Search for the cell housing the specified text and yield its (x, y) center coordinate. 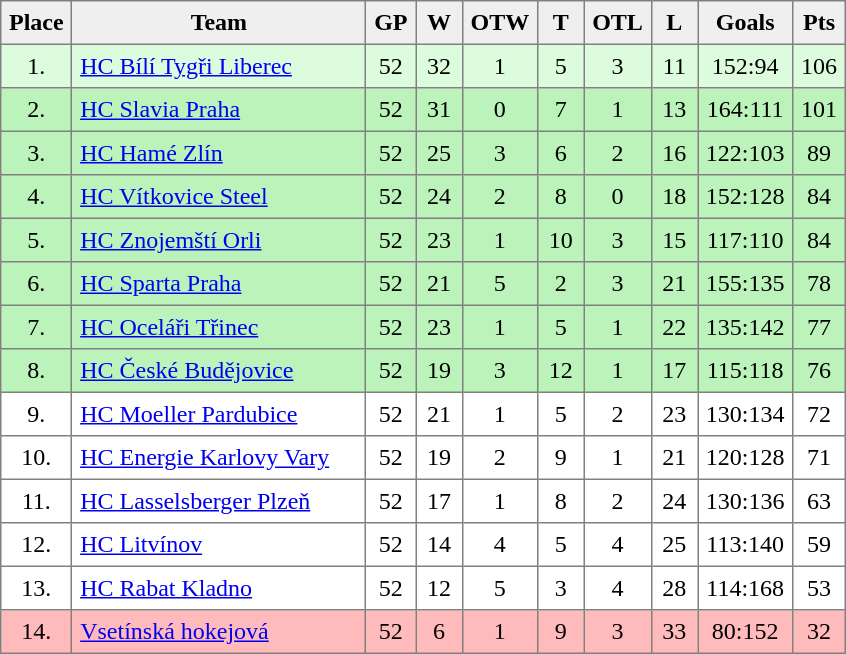
122:103 (746, 153)
HC České Budějovice (219, 371)
HC Oceláři Třinec (219, 327)
HC Bílí Tygři Liberec (219, 66)
1. (36, 66)
71 (819, 458)
HC Moeller Pardubice (219, 414)
HC Rabat Kladno (219, 588)
14. (36, 632)
HC Lasselsberger Plzeň (219, 501)
101 (819, 110)
Pts (819, 23)
8. (36, 371)
63 (819, 501)
12. (36, 545)
113:140 (746, 545)
13. (36, 588)
6. (36, 284)
5. (36, 240)
T (560, 23)
3. (36, 153)
Vsetínská hokejová (219, 632)
117:110 (746, 240)
72 (819, 414)
7. (36, 327)
10 (560, 240)
15 (674, 240)
W (439, 23)
7 (560, 110)
164:111 (746, 110)
GP (391, 23)
13 (674, 110)
Goals (746, 23)
HC Energie Karlovy Vary (219, 458)
OTL (618, 23)
18 (674, 197)
16 (674, 153)
2. (36, 110)
HC Litvínov (219, 545)
115:118 (746, 371)
33 (674, 632)
135:142 (746, 327)
HC Sparta Praha (219, 284)
77 (819, 327)
28 (674, 588)
Place (36, 23)
76 (819, 371)
155:135 (746, 284)
59 (819, 545)
152:128 (746, 197)
120:128 (746, 458)
L (674, 23)
11. (36, 501)
4. (36, 197)
152:94 (746, 66)
HC Slavia Praha (219, 110)
22 (674, 327)
78 (819, 284)
130:136 (746, 501)
10. (36, 458)
106 (819, 66)
11 (674, 66)
130:134 (746, 414)
HC Znojemští Orli (219, 240)
31 (439, 110)
14 (439, 545)
89 (819, 153)
80:152 (746, 632)
HC Vítkovice Steel (219, 197)
114:168 (746, 588)
9. (36, 414)
HC Hamé Zlín (219, 153)
OTW (500, 23)
Team (219, 23)
53 (819, 588)
